Return [X, Y] of the center of cell containing provided text 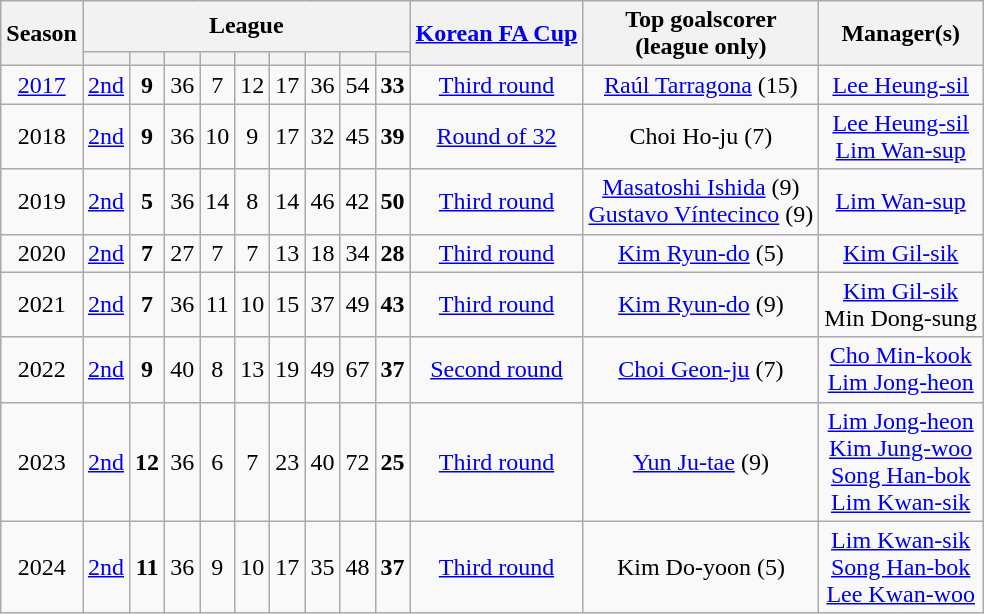
Korean FA Cup [496, 34]
18 [322, 253]
Lee Heung-sil Lim Wan-sup [901, 136]
Masatoshi Ishida (9) Gustavo Víntecinco (9) [701, 202]
Choi Geon-ju (7) [701, 370]
23 [288, 462]
43 [392, 304]
45 [358, 136]
Lee Heung-sil [901, 85]
League [246, 26]
42 [358, 202]
Yun Ju-tae (9) [701, 462]
54 [358, 85]
Lim Kwan-sikSong Han-bokLee Kwan-woo [901, 567]
32 [322, 136]
34 [358, 253]
Cho Min-kookLim Jong-heon [901, 370]
48 [358, 567]
72 [358, 462]
Raúl Tarragona (15) [701, 85]
2021 [42, 304]
Season [42, 34]
Choi Ho-ju (7) [701, 136]
2020 [42, 253]
Lim Jong-heonKim Jung-wooSong Han-bokLim Kwan-sik [901, 462]
Kim Gil-sik [901, 253]
46 [322, 202]
28 [392, 253]
Kim Gil-sikMin Dong-sung [901, 304]
Kim Ryun-do (5) [701, 253]
2022 [42, 370]
2019 [42, 202]
35 [322, 567]
33 [392, 85]
2024 [42, 567]
67 [358, 370]
2023 [42, 462]
50 [392, 202]
25 [392, 462]
Round of 32 [496, 136]
5 [148, 202]
15 [288, 304]
Manager(s) [901, 34]
39 [392, 136]
6 [218, 462]
Kim Do-yoon (5) [701, 567]
Kim Ryun-do (9) [701, 304]
2017 [42, 85]
Top goalscorer(league only) [701, 34]
27 [182, 253]
Second round [496, 370]
Lim Wan-sup [901, 202]
19 [288, 370]
2018 [42, 136]
